Provide the [x, y] coordinate of the cell's center where the given text is located.  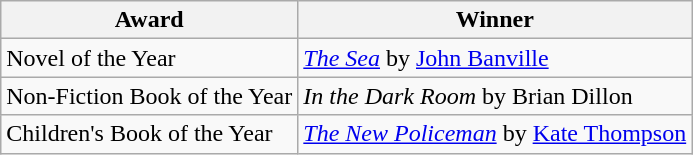
Children's Book of the Year [150, 134]
Award [150, 20]
Novel of the Year [150, 58]
Non-Fiction Book of the Year [150, 96]
Winner [495, 20]
The New Policeman by Kate Thompson [495, 134]
In the Dark Room by Brian Dillon [495, 96]
The Sea by John Banville [495, 58]
